For the text-containing cell, return its midpoint in [X, Y] coordinate format. 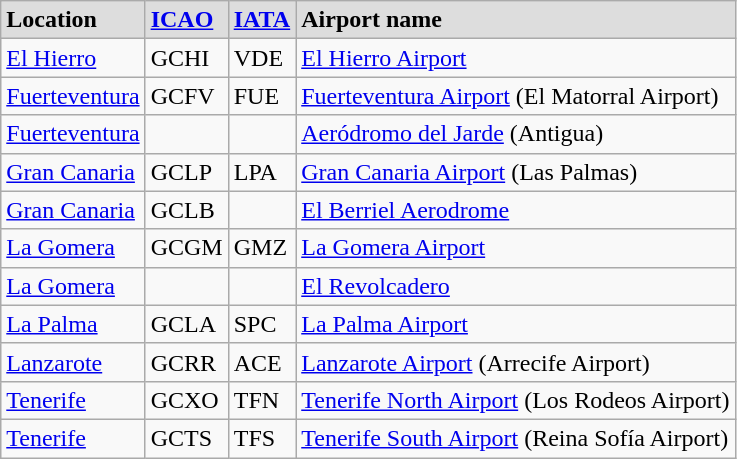
GMZ [262, 248]
Location [73, 20]
El Revolcadero [516, 286]
Lanzarote Airport (Arrecife Airport) [516, 362]
Lanzarote [73, 362]
El Hierro Airport [516, 58]
Fuerteventura Airport (El Matorral Airport) [516, 96]
GCFV [186, 96]
Tenerife North Airport (Los Rodeos Airport) [516, 400]
GCLP [186, 172]
La Palma [73, 324]
GCTS [186, 438]
GCHI [186, 58]
Tenerife South Airport (Reina Sofía Airport) [516, 438]
IATA [262, 20]
GCGM [186, 248]
TFS [262, 438]
VDE [262, 58]
Aeródromo del Jarde (Antigua) [516, 134]
GCLA [186, 324]
GCRR [186, 362]
La Gomera Airport [516, 248]
ICAO [186, 20]
FUE [262, 96]
La Palma Airport [516, 324]
TFN [262, 400]
ACE [262, 362]
El Berriel Aerodrome [516, 210]
GCLB [186, 210]
Airport name [516, 20]
El Hierro [73, 58]
GCXO [186, 400]
SPC [262, 324]
Gran Canaria Airport (Las Palmas) [516, 172]
LPA [262, 172]
